Pinpoint the cell where the given text exists, returning its (X, Y) midpoint coordinate. 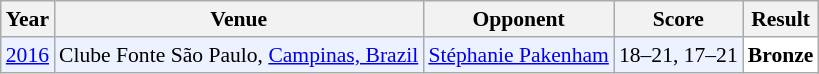
Stéphanie Pakenham (518, 55)
Year (28, 19)
Score (678, 19)
Clube Fonte São Paulo, Campinas, Brazil (238, 55)
Venue (238, 19)
Opponent (518, 19)
18–21, 17–21 (678, 55)
Result (781, 19)
Bronze (781, 55)
2016 (28, 55)
